Scan for the cell matching the given text and deliver its [X, Y] coordinate at center. 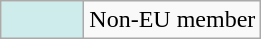
Non-EU member [172, 20]
